Extract the [X, Y] coordinate from the center of the cell holding the provided text.  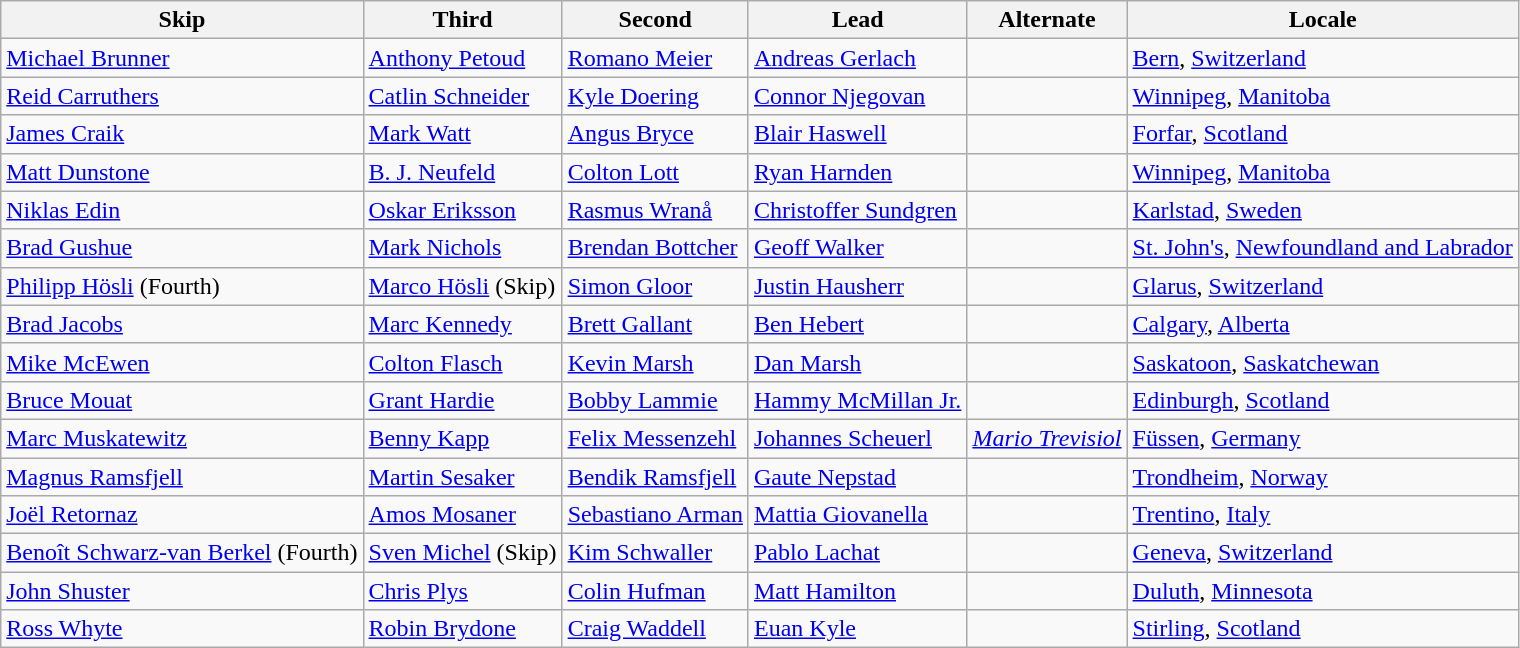
Brendan Bottcher [655, 248]
B. J. Neufeld [462, 172]
Alternate [1047, 20]
Bruce Mouat [182, 400]
Marc Muskatewitz [182, 438]
Third [462, 20]
Andreas Gerlach [857, 58]
Forfar, Scotland [1322, 134]
Hammy McMillan Jr. [857, 400]
Martin Sesaker [462, 477]
Duluth, Minnesota [1322, 591]
Colin Hufman [655, 591]
Second [655, 20]
St. John's, Newfoundland and Labrador [1322, 248]
Connor Njegovan [857, 96]
Trondheim, Norway [1322, 477]
Colton Lott [655, 172]
Felix Messenzehl [655, 438]
Skip [182, 20]
Reid Carruthers [182, 96]
Magnus Ramsfjell [182, 477]
Matt Dunstone [182, 172]
James Craik [182, 134]
Geoff Walker [857, 248]
Brad Jacobs [182, 324]
Locale [1322, 20]
Johannes Scheuerl [857, 438]
Brett Gallant [655, 324]
Pablo Lachat [857, 553]
Niklas Edin [182, 210]
Mario Trevisiol [1047, 438]
Sven Michel (Skip) [462, 553]
Michael Brunner [182, 58]
Karlstad, Sweden [1322, 210]
Oskar Eriksson [462, 210]
Bern, Switzerland [1322, 58]
Dan Marsh [857, 362]
Ross Whyte [182, 629]
Angus Bryce [655, 134]
Grant Hardie [462, 400]
Benoît Schwarz-van Berkel (Fourth) [182, 553]
Marco Hösli (Skip) [462, 286]
John Shuster [182, 591]
Stirling, Scotland [1322, 629]
Simon Gloor [655, 286]
Matt Hamilton [857, 591]
Füssen, Germany [1322, 438]
Catlin Schneider [462, 96]
Gaute Nepstad [857, 477]
Mark Watt [462, 134]
Glarus, Switzerland [1322, 286]
Craig Waddell [655, 629]
Chris Plys [462, 591]
Anthony Petoud [462, 58]
Edinburgh, Scotland [1322, 400]
Geneva, Switzerland [1322, 553]
Mike McEwen [182, 362]
Kevin Marsh [655, 362]
Philipp Hösli (Fourth) [182, 286]
Colton Flasch [462, 362]
Kim Schwaller [655, 553]
Marc Kennedy [462, 324]
Rasmus Wranå [655, 210]
Calgary, Alberta [1322, 324]
Trentino, Italy [1322, 515]
Justin Hausherr [857, 286]
Joël Retornaz [182, 515]
Saskatoon, Saskatchewan [1322, 362]
Ben Hebert [857, 324]
Bobby Lammie [655, 400]
Brad Gushue [182, 248]
Christoffer Sundgren [857, 210]
Euan Kyle [857, 629]
Romano Meier [655, 58]
Ryan Harnden [857, 172]
Bendik Ramsfjell [655, 477]
Robin Brydone [462, 629]
Blair Haswell [857, 134]
Kyle Doering [655, 96]
Benny Kapp [462, 438]
Mattia Giovanella [857, 515]
Amos Mosaner [462, 515]
Lead [857, 20]
Mark Nichols [462, 248]
Sebastiano Arman [655, 515]
